Provide the [X, Y] coordinate of the cell's center where the given text is located.  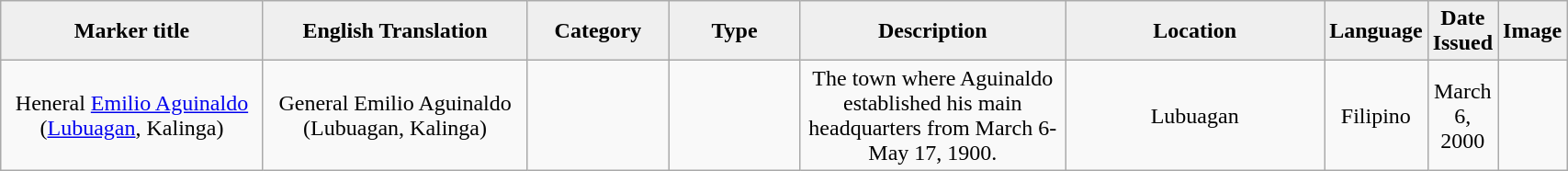
Description [933, 31]
Filipino [1376, 116]
Image [1532, 31]
Lubuagan [1195, 116]
Type [735, 31]
March 6, 2000 [1462, 116]
Language [1376, 31]
Heneral Emilio Aguinaldo(Lubuagan, Kalinga) [132, 116]
Date Issued [1462, 31]
General Emilio Aguinaldo(Lubuagan, Kalinga) [395, 116]
Location [1195, 31]
Category [598, 31]
The town where Aguinaldo established his main headquarters from March 6-May 17, 1900. [933, 116]
Marker title [132, 31]
English Translation [395, 31]
